Scan for the cell matching the given text and deliver its [x, y] coordinate at center. 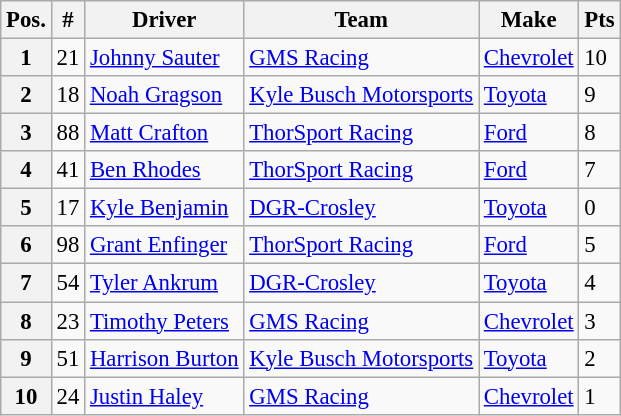
Ben Rhodes [164, 170]
Tyler Ankrum [164, 283]
88 [68, 133]
Team [362, 20]
98 [68, 245]
17 [68, 208]
Harrison Burton [164, 358]
54 [68, 283]
41 [68, 170]
Driver [164, 20]
18 [68, 95]
Noah Gragson [164, 95]
23 [68, 321]
# [68, 20]
Pts [600, 20]
51 [68, 358]
Timothy Peters [164, 321]
Pos. [26, 20]
Make [528, 20]
21 [68, 58]
Johnny Sauter [164, 58]
6 [26, 245]
Grant Enfinger [164, 245]
Justin Haley [164, 396]
24 [68, 396]
Kyle Benjamin [164, 208]
Matt Crafton [164, 133]
0 [600, 208]
